Capture the cell that displays the provided text and extract its (x, y) central coordinate. 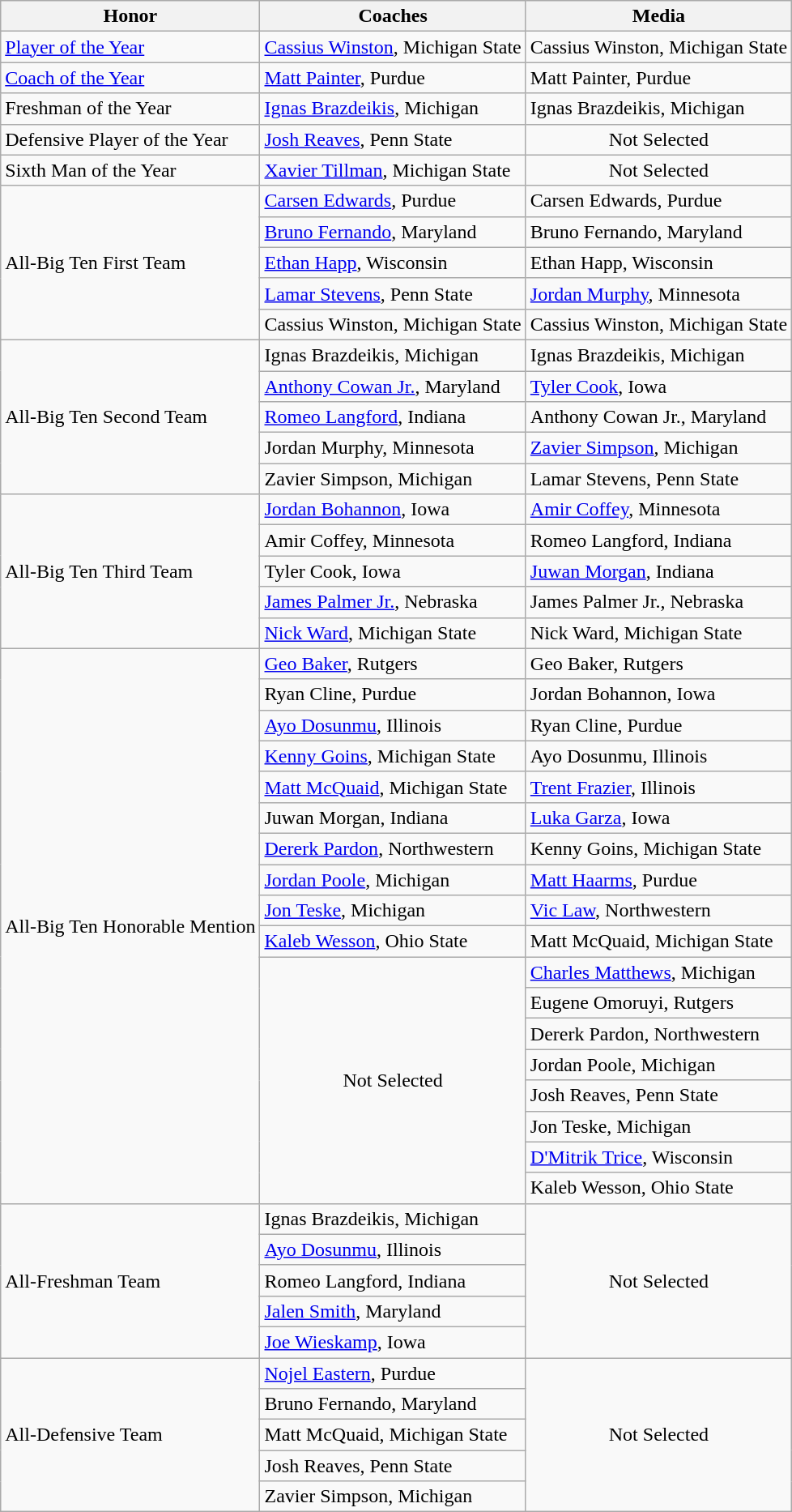
Charles Matthews, Michigan (658, 972)
Luka Garza, Iowa (658, 818)
Joe Wieskamp, Iowa (393, 1342)
Nojel Eastern, Purdue (393, 1373)
All-Freshman Team (130, 1280)
Honor (130, 16)
All-Defensive Team (130, 1435)
Media (658, 16)
Matt Haarms, Purdue (658, 879)
All-Big Ten Second Team (130, 416)
All-Big Ten First Team (130, 263)
Coaches (393, 16)
Trent Frazier, Illinois (658, 787)
Defensive Player of the Year (130, 139)
Sixth Man of the Year (130, 170)
Vic Law, Northwestern (658, 911)
All-Big Ten Honorable Mention (130, 925)
Eugene Omoruyi, Rutgers (658, 1003)
Coach of the Year (130, 78)
Freshman of the Year (130, 109)
Xavier Tillman, Michigan State (393, 170)
All-Big Ten Third Team (130, 571)
Player of the Year (130, 47)
Jalen Smith, Maryland (393, 1311)
D'Mitrik Trice, Wisconsin (658, 1157)
